Extract the [x, y] coordinate from the center of the cell holding the provided text.  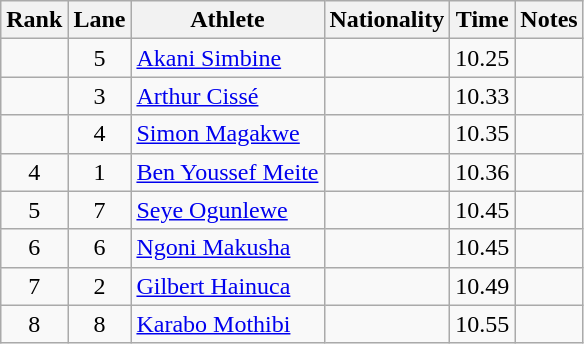
10.36 [482, 172]
Rank [34, 20]
10.33 [482, 96]
10.49 [482, 286]
Karabo Mothibi [228, 324]
Athlete [228, 20]
Nationality [387, 20]
Ngoni Makusha [228, 248]
Gilbert Hainuca [228, 286]
2 [100, 286]
Lane [100, 20]
Notes [549, 20]
Simon Magakwe [228, 134]
10.55 [482, 324]
Ben Youssef Meite [228, 172]
10.35 [482, 134]
10.25 [482, 58]
Akani Simbine [228, 58]
Time [482, 20]
Seye Ogunlewe [228, 210]
3 [100, 96]
1 [100, 172]
Arthur Cissé [228, 96]
